Identify which cell holds the provided text, then report its (X, Y) central coordinate. 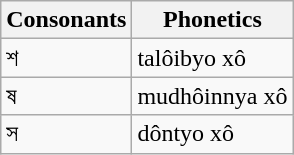
Phonetics (212, 20)
mudhôinnya xô (212, 96)
Consonants (66, 20)
dôntyo xô (212, 134)
শ (66, 58)
স (66, 134)
ষ (66, 96)
talôibyo xô (212, 58)
